From the cell containing the given text, extract its center point as (x, y) coordinate. 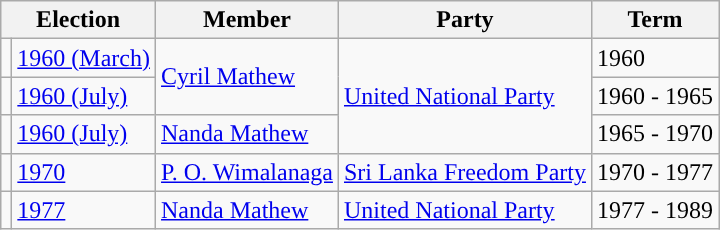
1970 - 1977 (654, 172)
P. O. Wimalanaga (248, 172)
1965 - 1970 (654, 134)
Member (248, 20)
Cyril Mathew (248, 77)
1977 (84, 210)
1977 - 1989 (654, 210)
Sri Lanka Freedom Party (464, 172)
Party (464, 20)
1960 (March) (84, 58)
1960 (654, 58)
1970 (84, 172)
1960 - 1965 (654, 96)
Election (78, 20)
Term (654, 20)
